For the text-containing cell, return its midpoint in (X, Y) coordinate format. 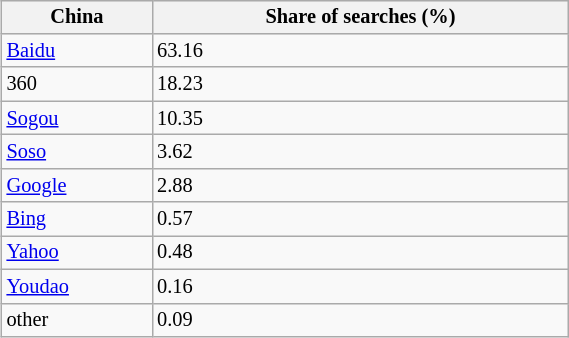
Google (78, 185)
Share of searches (%) (360, 17)
0.48 (360, 253)
other (78, 320)
360 (78, 84)
63.16 (360, 51)
0.57 (360, 219)
Soso (78, 152)
18.23 (360, 84)
0.16 (360, 286)
Baidu (78, 51)
Sogou (78, 118)
10.35 (360, 118)
Yahoo (78, 253)
China (78, 17)
Bing (78, 219)
0.09 (360, 320)
2.88 (360, 185)
3.62 (360, 152)
Youdao (78, 286)
